Find where the given text appears and provide that cell's center as (x, y) coordinate. 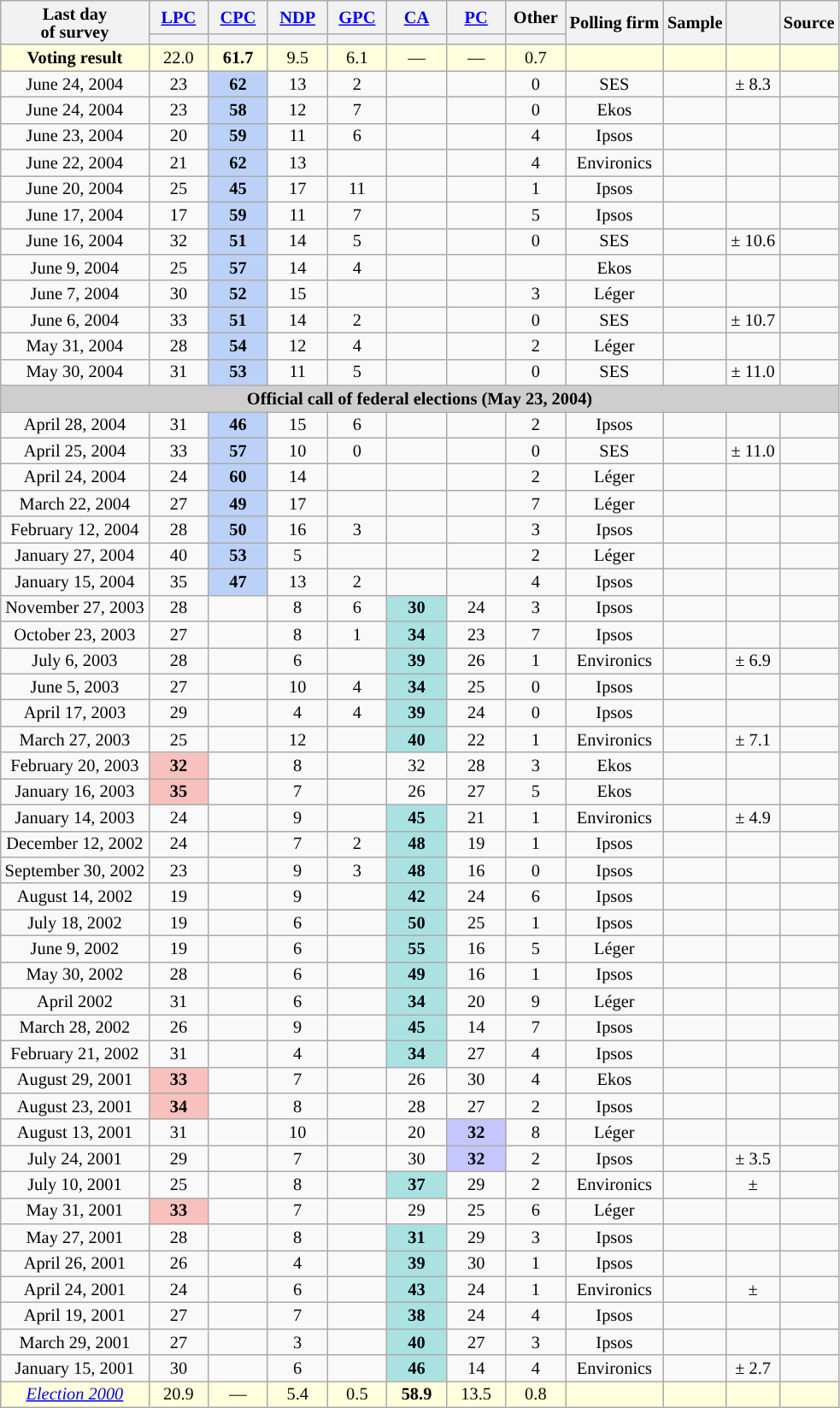
37 (417, 1185)
June 17, 2004 (75, 215)
± 7.1 (753, 739)
January 15, 2001 (75, 1368)
April 17, 2003 (75, 713)
38 (417, 1317)
CPC (238, 17)
February 12, 2004 (75, 530)
January 27, 2004 (75, 556)
Last day of survey (75, 22)
January 16, 2003 (75, 792)
LPC (179, 17)
± 6.9 (753, 660)
58 (238, 109)
Polling firm (614, 22)
Election 2000 (75, 1393)
July 10, 2001 (75, 1185)
CA (417, 17)
December 12, 2002 (75, 845)
August 13, 2001 (75, 1132)
April 19, 2001 (75, 1317)
January 14, 2003 (75, 817)
22.0 (179, 58)
April 28, 2004 (75, 424)
6.1 (357, 58)
October 23, 2003 (75, 634)
June 16, 2004 (75, 241)
January 15, 2004 (75, 581)
April 24, 2004 (75, 477)
0.8 (536, 1393)
13.5 (476, 1393)
Sample (695, 22)
22 (476, 739)
54 (238, 345)
NDP (297, 17)
June 23, 2004 (75, 137)
20.9 (179, 1393)
April 26, 2001 (75, 1264)
February 21, 2002 (75, 1053)
± 4.9 (753, 817)
43 (417, 1289)
± 10.7 (753, 320)
GPC (357, 17)
9.5 (297, 58)
58.9 (417, 1393)
May 31, 2004 (75, 345)
60 (238, 477)
± 2.7 (753, 1368)
July 24, 2001 (75, 1159)
June 9, 2002 (75, 949)
May 27, 2001 (75, 1238)
April 25, 2004 (75, 451)
June 7, 2004 (75, 294)
± 3.5 (753, 1159)
PC (476, 17)
May 30, 2004 (75, 373)
March 29, 2001 (75, 1342)
Source (808, 22)
May 30, 2002 (75, 975)
Voting result (75, 58)
55 (417, 949)
February 20, 2003 (75, 766)
Official call of federal elections (May 23, 2004) (420, 398)
August 14, 2002 (75, 896)
April 24, 2001 (75, 1289)
47 (238, 581)
52 (238, 294)
Other (536, 17)
61.7 (238, 58)
March 27, 2003 (75, 739)
42 (417, 896)
November 27, 2003 (75, 609)
June 22, 2004 (75, 162)
September 30, 2002 (75, 870)
July 6, 2003 (75, 660)
± 8.3 (753, 84)
June 6, 2004 (75, 320)
0.7 (536, 58)
5.4 (297, 1393)
July 18, 2002 (75, 923)
August 23, 2001 (75, 1106)
August 29, 2001 (75, 1081)
March 28, 2002 (75, 1028)
June 9, 2004 (75, 267)
0.5 (357, 1393)
May 31, 2001 (75, 1211)
June 5, 2003 (75, 687)
April 2002 (75, 1002)
June 20, 2004 (75, 188)
± 10.6 (753, 241)
March 22, 2004 (75, 503)
